From the cell containing the given text, extract its center point as (X, Y) coordinate. 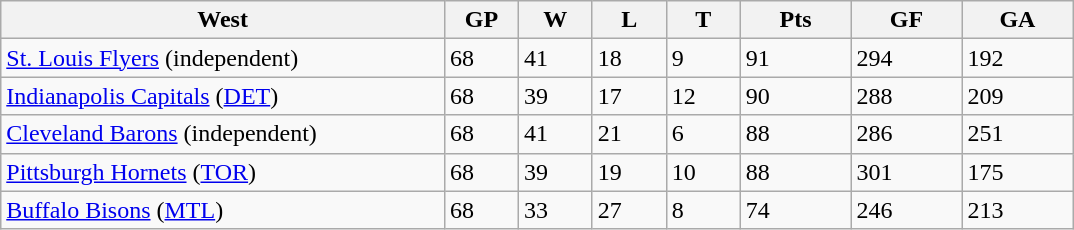
Pts (796, 20)
33 (555, 210)
286 (906, 134)
175 (1018, 172)
209 (1018, 96)
GA (1018, 20)
Buffalo Bisons (MTL) (223, 210)
213 (1018, 210)
17 (629, 96)
9 (703, 58)
246 (906, 210)
251 (1018, 134)
Indianapolis Capitals (DET) (223, 96)
294 (906, 58)
91 (796, 58)
74 (796, 210)
288 (906, 96)
192 (1018, 58)
8 (703, 210)
GF (906, 20)
Cleveland Barons (independent) (223, 134)
90 (796, 96)
T (703, 20)
W (555, 20)
10 (703, 172)
21 (629, 134)
Pittsburgh Hornets (TOR) (223, 172)
St. Louis Flyers (independent) (223, 58)
27 (629, 210)
12 (703, 96)
19 (629, 172)
6 (703, 134)
West (223, 20)
18 (629, 58)
GP (481, 20)
301 (906, 172)
L (629, 20)
